Scan for the cell matching the given text and deliver its [x, y] coordinate at center. 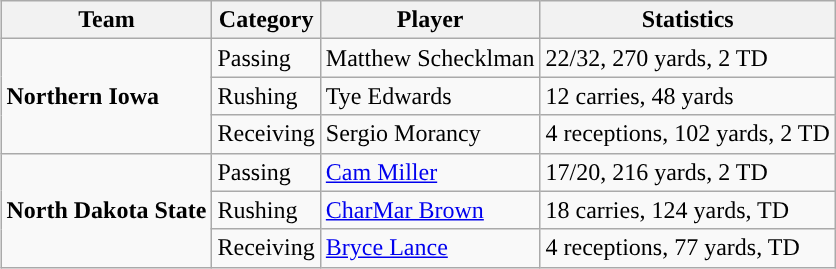
Northern Iowa [106, 96]
Matthew Schecklman [430, 58]
Player [430, 20]
Tye Edwards [430, 96]
North Dakota State [106, 210]
Sergio Morancy [430, 134]
Category [266, 20]
12 carries, 48 yards [688, 96]
Team [106, 20]
4 receptions, 102 yards, 2 TD [688, 134]
22/32, 270 yards, 2 TD [688, 58]
4 receptions, 77 yards, TD [688, 248]
Cam Miller [430, 172]
Bryce Lance [430, 248]
18 carries, 124 yards, TD [688, 210]
CharMar Brown [430, 210]
17/20, 216 yards, 2 TD [688, 172]
Statistics [688, 20]
